Determine the [X, Y] coordinate at the center of the cell enclosing the given text.  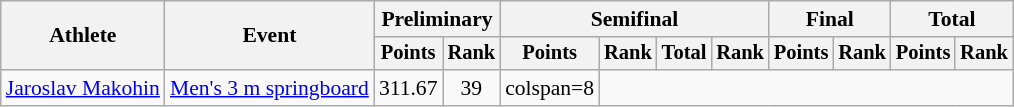
Men's 3 m springboard [270, 88]
Event [270, 36]
Jaroslav Makohin [83, 88]
39 [472, 88]
Semifinal [634, 19]
Preliminary [437, 19]
colspan=8 [550, 88]
Final [830, 19]
311.67 [408, 88]
Athlete [83, 36]
